Identify which cell holds the provided text, then report its (x, y) central coordinate. 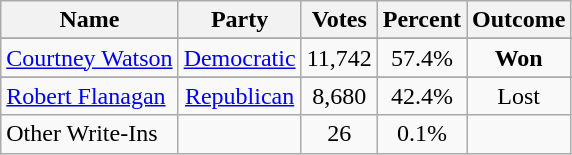
Votes (339, 20)
57.4% (422, 58)
Republican (240, 96)
Name (90, 20)
Party (240, 20)
8,680 (339, 96)
11,742 (339, 58)
Won (519, 58)
Courtney Watson (90, 58)
Robert Flanagan (90, 96)
Lost (519, 96)
0.1% (422, 134)
Outcome (519, 20)
Other Write-Ins (90, 134)
Percent (422, 20)
Democratic (240, 58)
26 (339, 134)
42.4% (422, 96)
